Locate the cell with the specified text and output its (X, Y) center coordinate. 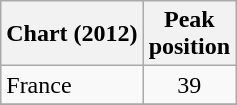
France (72, 85)
39 (189, 85)
Chart (2012) (72, 34)
Peak position (189, 34)
